From the cell containing the given text, extract its center point as (x, y) coordinate. 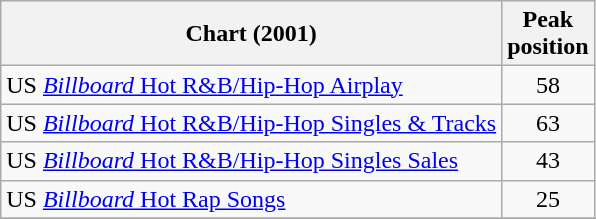
63 (548, 123)
US Billboard Hot R&B/Hip-Hop Airplay (252, 85)
Peakposition (548, 34)
Chart (2001) (252, 34)
US Billboard Hot R&B/Hip-Hop Singles & Tracks (252, 123)
58 (548, 85)
US Billboard Hot Rap Songs (252, 199)
25 (548, 199)
43 (548, 161)
US Billboard Hot R&B/Hip-Hop Singles Sales (252, 161)
